Return the [x, y] coordinate for the center point of the cell that contains the specified text.  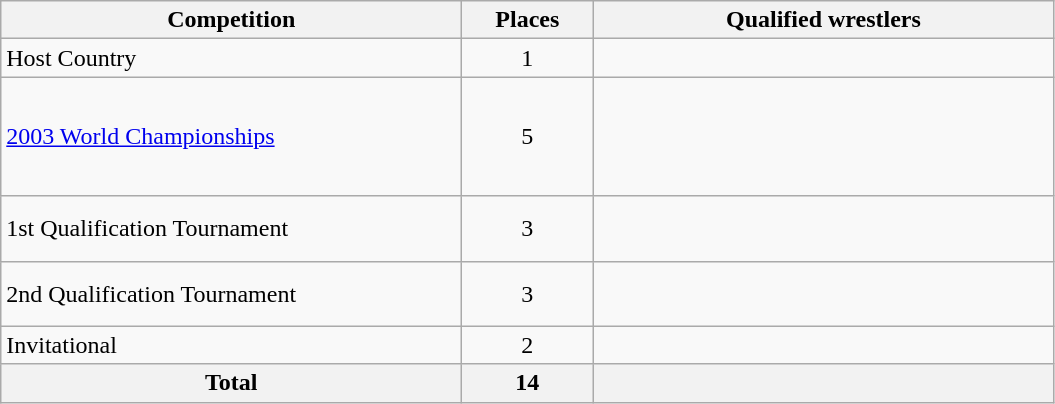
Competition [232, 20]
2003 World Championships [232, 136]
1 [528, 58]
Host Country [232, 58]
2nd Qualification Tournament [232, 294]
Invitational [232, 345]
Total [232, 383]
Qualified wrestlers [824, 20]
Places [528, 20]
14 [528, 383]
5 [528, 136]
1st Qualification Tournament [232, 228]
2 [528, 345]
